Scan for the cell matching the given text and deliver its [x, y] coordinate at center. 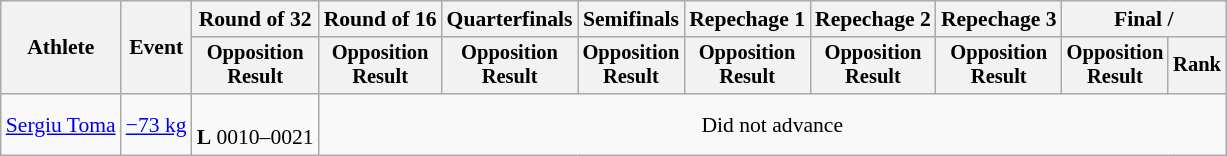
Athlete [61, 48]
Semifinals [632, 19]
L 0010–0021 [256, 124]
Repechage 2 [873, 19]
Final / [1144, 19]
Event [156, 48]
Did not advance [772, 124]
Quarterfinals [510, 19]
Round of 32 [256, 19]
Repechage 3 [999, 19]
Sergiu Toma [61, 124]
−73 kg [156, 124]
Rank [1197, 66]
Round of 16 [380, 19]
Repechage 1 [747, 19]
